Identify which cell holds the provided text, then report its [x, y] central coordinate. 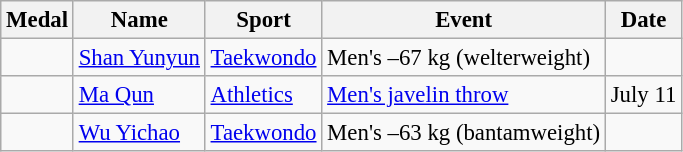
Athletics [264, 95]
Date [643, 20]
Wu Yichao [139, 133]
Men's –63 kg (bantamweight) [464, 133]
Sport [264, 20]
July 11 [643, 95]
Men's javelin throw [464, 95]
Event [464, 20]
Men's –67 kg (welterweight) [464, 58]
Shan Yunyun [139, 58]
Medal [38, 20]
Ma Qun [139, 95]
Name [139, 20]
